From the cell containing the given text, extract its center point as (X, Y) coordinate. 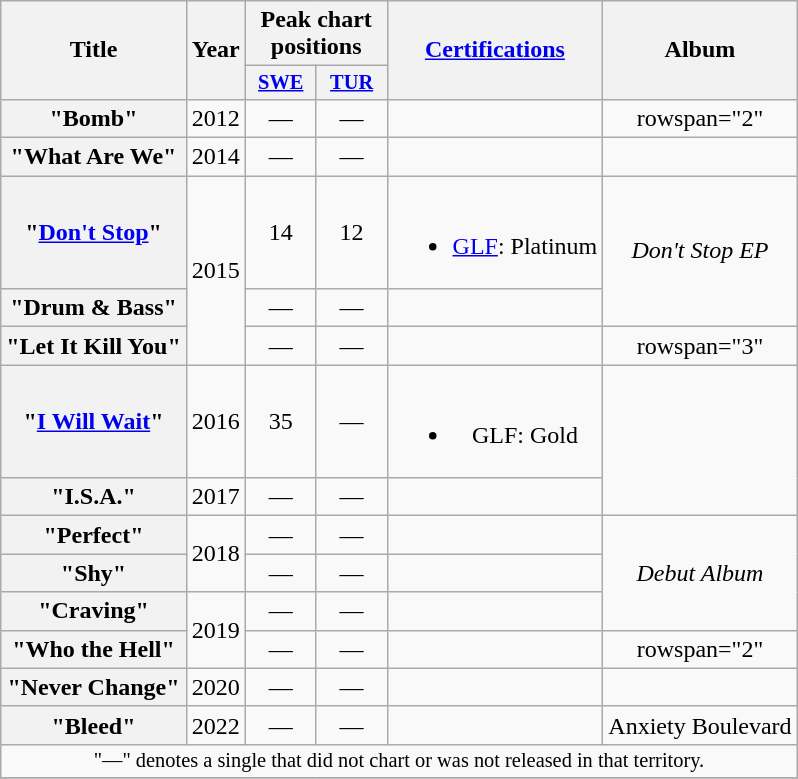
"Perfect" (94, 535)
Don't Stop EP (700, 252)
2017 (216, 497)
GLF: Platinum (495, 232)
Year (216, 50)
35 (280, 422)
TUR (352, 83)
Anxiety Boulevard (700, 725)
"—" denotes a single that did not chart or was not released in that territory. (399, 761)
12 (352, 232)
rowspan="3" (700, 346)
"What Are We" (94, 157)
"Let It Kill You" (94, 346)
"I Will Wait" (94, 422)
14 (280, 232)
"I.S.A." (94, 497)
"Craving" (94, 611)
"Bleed" (94, 725)
SWE (280, 83)
"Shy" (94, 573)
"Never Change" (94, 687)
GLF: Gold (495, 422)
"Drum & Bass" (94, 308)
2022 (216, 725)
2014 (216, 157)
2020 (216, 687)
Title (94, 50)
2019 (216, 630)
2018 (216, 554)
Album (700, 50)
"Don't Stop" (94, 232)
"Who the Hell" (94, 649)
Peak chart positions (316, 34)
2016 (216, 422)
"Bomb" (94, 118)
2015 (216, 270)
Certifications (495, 50)
Debut Album (700, 573)
2012 (216, 118)
